Determine the [X, Y] coordinate at the center of the cell enclosing the given text.  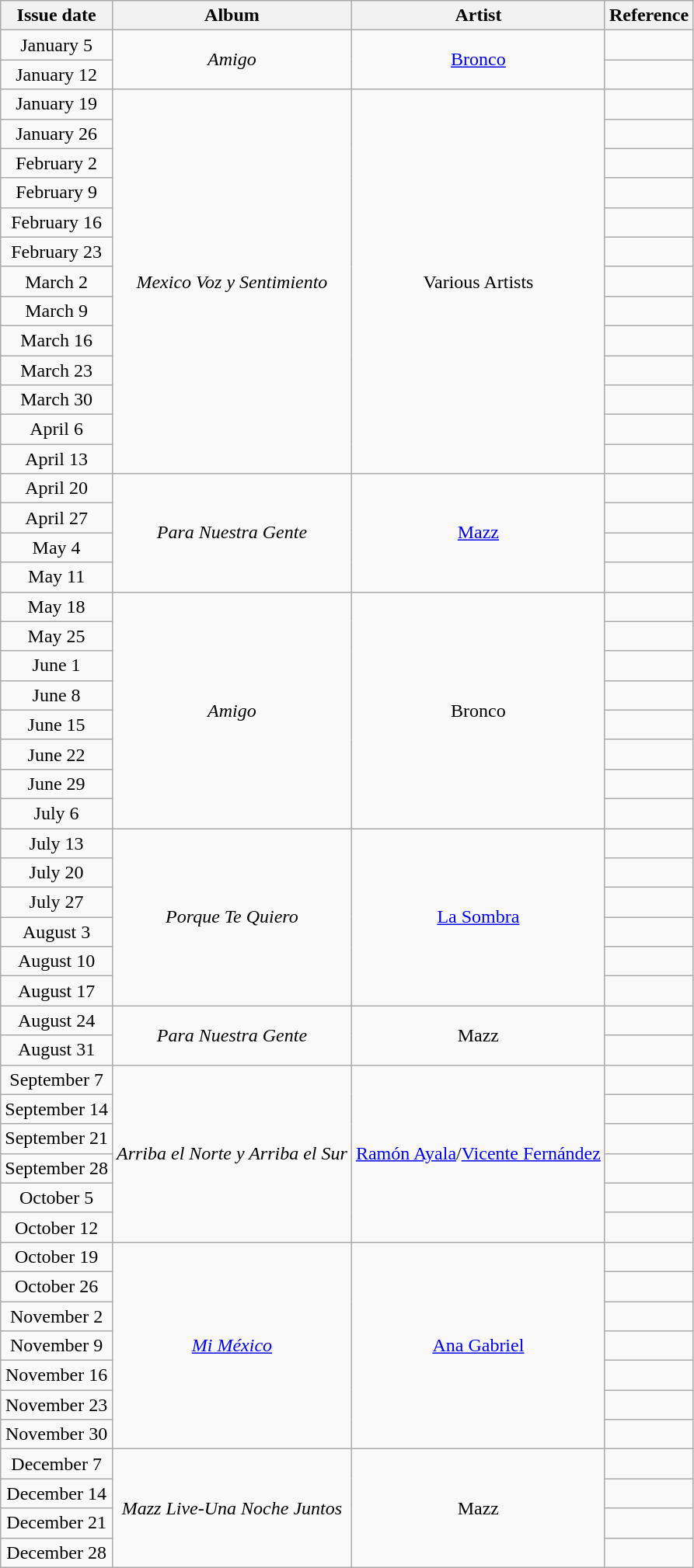
Arriba el Norte y Arriba el Sur [232, 1153]
October 5 [57, 1198]
April 27 [57, 518]
September 21 [57, 1139]
Issue date [57, 16]
October 12 [57, 1227]
Album [232, 16]
May 11 [57, 577]
August 17 [57, 991]
January 12 [57, 75]
June 15 [57, 725]
July 6 [57, 813]
November 30 [57, 1434]
March 16 [57, 340]
February 16 [57, 222]
March 23 [57, 370]
December 28 [57, 1552]
Ramón Ayala/Vicente Fernández [478, 1153]
August 3 [57, 932]
September 14 [57, 1109]
December 7 [57, 1464]
July 27 [57, 902]
May 4 [57, 548]
March 2 [57, 281]
June 22 [57, 754]
La Sombra [478, 916]
Porque Te Quiero [232, 916]
March 30 [57, 400]
June 8 [57, 695]
November 9 [57, 1346]
August 10 [57, 961]
January 26 [57, 134]
August 24 [57, 1020]
April 6 [57, 429]
February 23 [57, 252]
November 16 [57, 1375]
Mi México [232, 1345]
March 9 [57, 311]
July 20 [57, 873]
April 20 [57, 488]
September 7 [57, 1080]
February 9 [57, 193]
January 5 [57, 45]
Ana Gabriel [478, 1345]
Various Artists [478, 281]
May 25 [57, 636]
Mazz Live-Una Noche Juntos [232, 1508]
April 13 [57, 459]
June 29 [57, 784]
July 13 [57, 843]
May 18 [57, 607]
September 28 [57, 1168]
January 19 [57, 104]
November 23 [57, 1405]
Mexico Voz y Sentimiento [232, 281]
November 2 [57, 1316]
October 19 [57, 1257]
February 2 [57, 163]
Artist [478, 16]
June 1 [57, 666]
Reference [648, 16]
December 21 [57, 1523]
October 26 [57, 1286]
December 14 [57, 1493]
August 31 [57, 1050]
